Output the (X, Y) coordinate of the center of the cell containing the given text.  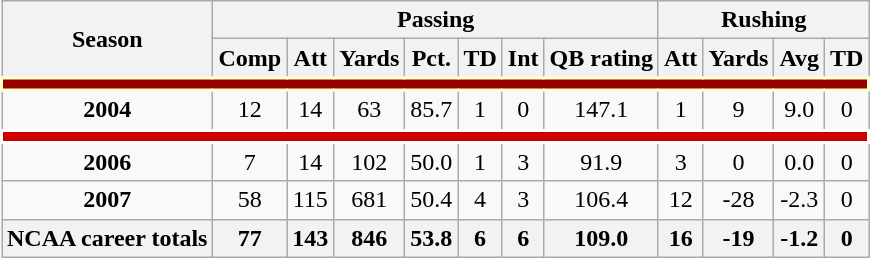
106.4 (601, 200)
-1.2 (800, 238)
2007 (108, 200)
77 (250, 238)
91.9 (601, 162)
QB rating (601, 58)
-2.3 (800, 200)
50.4 (432, 200)
Season (108, 40)
2006 (108, 162)
Pct. (432, 58)
4 (480, 200)
7 (250, 162)
109.0 (601, 238)
147.1 (601, 110)
63 (370, 110)
2004 (108, 110)
102 (370, 162)
-28 (738, 200)
NCAA career totals (108, 238)
9 (738, 110)
53.8 (432, 238)
115 (310, 200)
Int (523, 58)
9.0 (800, 110)
16 (680, 238)
0.0 (800, 162)
Comp (250, 58)
85.7 (432, 110)
58 (250, 200)
681 (370, 200)
143 (310, 238)
Rushing (764, 20)
Passing (436, 20)
-19 (738, 238)
846 (370, 238)
Avg (800, 58)
50.0 (432, 162)
